Locate the cell with the specified text and output its (x, y) center coordinate. 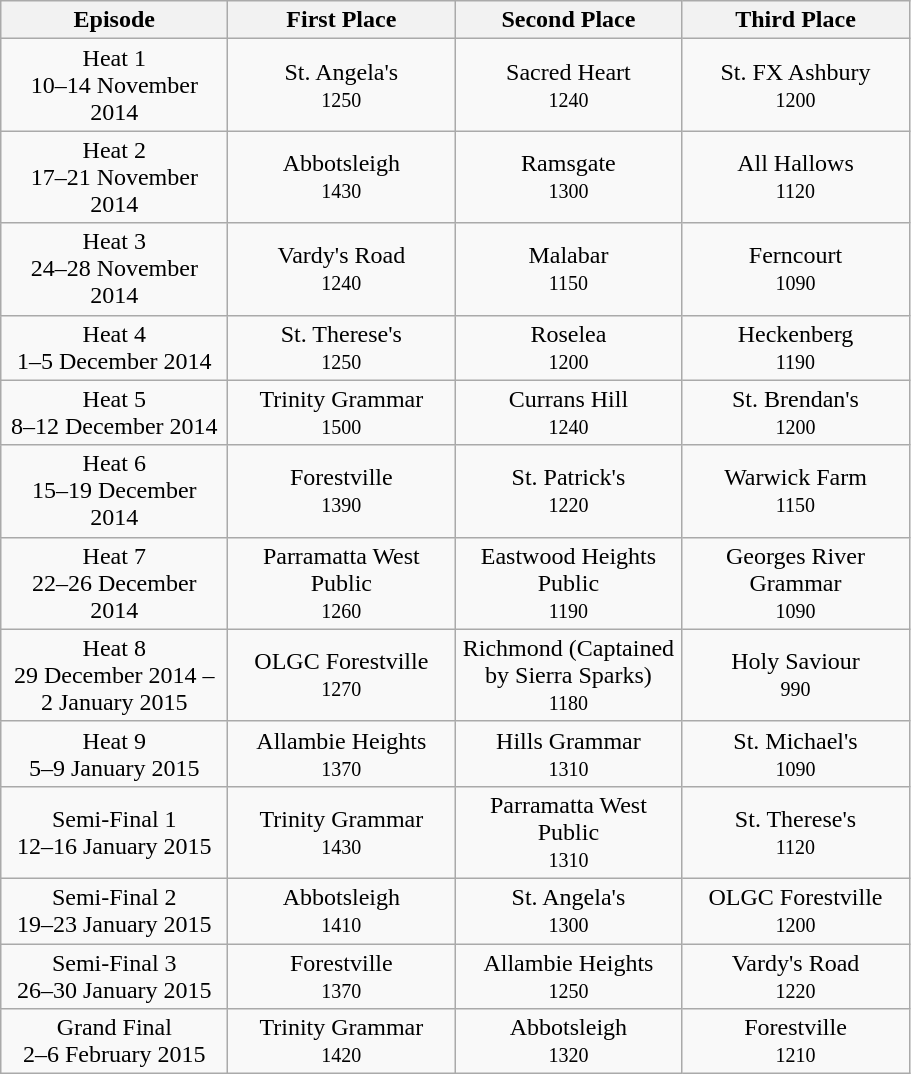
Roselea1200 (568, 348)
Allambie Heights1250 (568, 976)
Currans Hill1240 (568, 412)
OLGC Forestville1270 (342, 675)
Grand Final2–6 February 2015 (114, 1042)
Holy Saviour990 (796, 675)
Heat 58–12 December 2014 (114, 412)
Ferncourt1090 (796, 269)
Heat 95–9 January 2015 (114, 754)
Trinity Grammar1430 (342, 832)
St. Therese's1120 (796, 832)
Vardy's Road1220 (796, 976)
Forestville1370 (342, 976)
Heat 110–14 November 2014 (114, 85)
St. Brendan's1200 (796, 412)
Heat 217–21 November 2014 (114, 177)
Hills Grammar1310 (568, 754)
Ramsgate1300 (568, 177)
Heat 829 December 2014 – 2 January 2015 (114, 675)
Abbotsleigh1430 (342, 177)
Eastwood Heights Public1190 (568, 583)
Vardy's Road1240 (342, 269)
Allambie Heights1370 (342, 754)
Semi-Final 326–30 January 2015 (114, 976)
Trinity Grammar1500 (342, 412)
Heat 615–19 December 2014 (114, 491)
Sacred Heart1240 (568, 85)
St. Patrick's1220 (568, 491)
St. FX Ashbury1200 (796, 85)
Richmond (Captained by Sierra Sparks)1180 (568, 675)
Trinity Grammar1420 (342, 1042)
Second Place (568, 20)
St. Angela's1250 (342, 85)
Abbotsleigh1410 (342, 910)
Heat 722–26 December 2014 (114, 583)
Abbotsleigh1320 (568, 1042)
Semi-Final 219–23 January 2015 (114, 910)
All Hallows1120 (796, 177)
Warwick Farm1150 (796, 491)
Forestville1390 (342, 491)
First Place (342, 20)
Georges River Grammar1090 (796, 583)
St. Therese's1250 (342, 348)
Parramatta West Public1310 (568, 832)
Heckenberg1190 (796, 348)
St. Michael's1090 (796, 754)
Semi-Final 112–16 January 2015 (114, 832)
Forestville1210 (796, 1042)
Malabar1150 (568, 269)
Parramatta West Public1260 (342, 583)
Third Place (796, 20)
Episode (114, 20)
Heat 41–5 December 2014 (114, 348)
Heat 324–28 November 2014 (114, 269)
OLGC Forestville1200 (796, 910)
St. Angela's1300 (568, 910)
